Scan for the cell matching the given text and deliver its (x, y) coordinate at center. 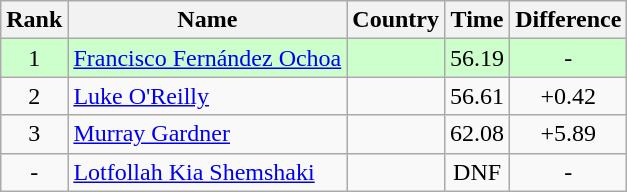
62.08 (478, 134)
+5.89 (568, 134)
1 (34, 58)
Francisco Fernández Ochoa (208, 58)
Rank (34, 20)
Country (396, 20)
DNF (478, 172)
Lotfollah Kia Shemshaki (208, 172)
56.61 (478, 96)
Name (208, 20)
+0.42 (568, 96)
Difference (568, 20)
Luke O'Reilly (208, 96)
3 (34, 134)
Murray Gardner (208, 134)
2 (34, 96)
56.19 (478, 58)
Time (478, 20)
